Find where the given text appears and provide that cell's center as (X, Y) coordinate. 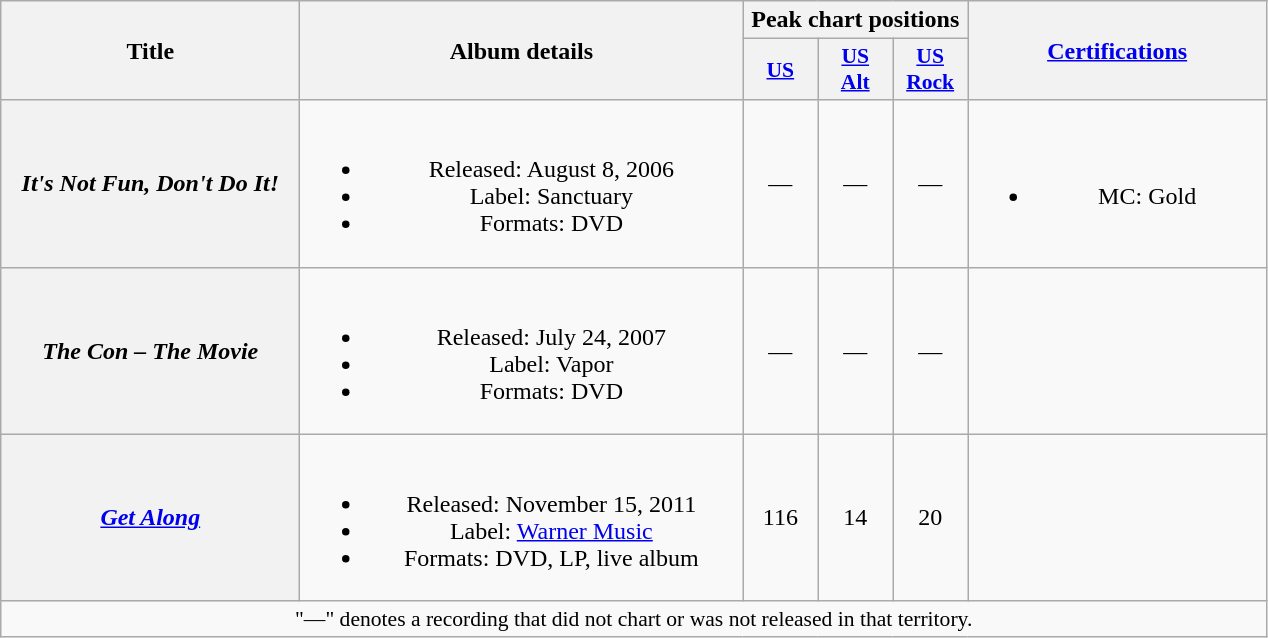
Get Along (150, 518)
US (780, 70)
US Rock (930, 70)
Released: November 15, 2011Label: Warner MusicFormats: DVD, LP, live album (522, 518)
Title (150, 50)
Certifications (1118, 50)
It's Not Fun, Don't Do It! (150, 184)
Peak chart positions (856, 20)
Released: July 24, 2007Label: VaporFormats: DVD (522, 350)
USAlt (856, 70)
20 (930, 518)
"—" denotes a recording that did not chart or was not released in that territory. (634, 619)
Released: August 8, 2006Label: SanctuaryFormats: DVD (522, 184)
Album details (522, 50)
MC: Gold (1118, 184)
14 (856, 518)
The Con – The Movie (150, 350)
116 (780, 518)
